Output the (X, Y) coordinate of the center of the cell containing the given text.  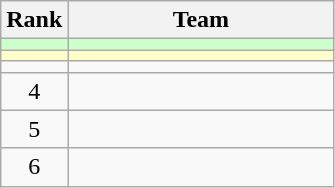
6 (34, 167)
5 (34, 129)
4 (34, 91)
Team (201, 20)
Rank (34, 20)
